Locate the cell with the specified text and output its [X, Y] center coordinate. 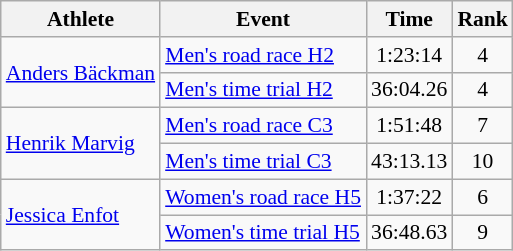
1:37:22 [409, 197]
43:13.13 [409, 162]
6 [482, 197]
Men's time trial H2 [263, 90]
9 [482, 233]
1:23:14 [409, 55]
Women's time trial H5 [263, 233]
Women's road race H5 [263, 197]
36:04.26 [409, 90]
36:48.63 [409, 233]
Men's road race C3 [263, 126]
Time [409, 19]
Henrik Marvig [80, 144]
1:51:48 [409, 126]
7 [482, 126]
Men's road race H2 [263, 55]
10 [482, 162]
Rank [482, 19]
Jessica Enfot [80, 214]
Men's time trial C3 [263, 162]
Anders Bäckman [80, 72]
Event [263, 19]
Athlete [80, 19]
